From the cell containing the given text, extract its center point as [x, y] coordinate. 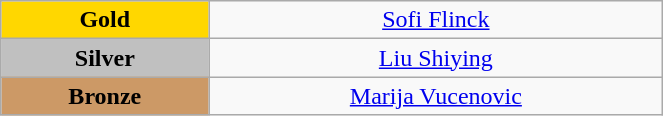
Liu Shiying [436, 58]
Gold [105, 20]
Marija Vucenovic [436, 96]
Sofi Flinck [436, 20]
Bronze [105, 96]
Silver [105, 58]
